From the cell containing the given text, extract its center point as [X, Y] coordinate. 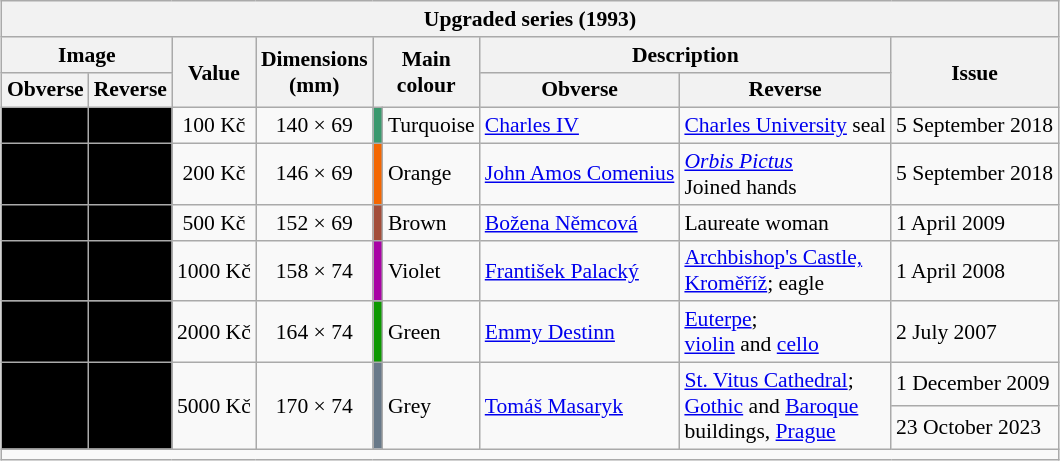
Green [432, 332]
Grey [432, 406]
2 July 2007 [974, 332]
Tomáš Masaryk [580, 406]
164 × 74 [314, 332]
Turquoise [432, 126]
František Palacký [580, 270]
158 × 74 [314, 270]
Euterpe;violin and cello [785, 332]
100 Kč [214, 126]
170 × 74 [314, 406]
Laureate woman [785, 222]
Charles IV [580, 126]
Description [686, 54]
Emmy Destinn [580, 332]
2000 Kč [214, 332]
Value [214, 72]
Violet [432, 270]
1 April 2009 [974, 222]
Upgraded series (1993) [530, 19]
Božena Němcová [580, 222]
1 April 2008 [974, 270]
200 Kč [214, 174]
1 December 2009 [974, 384]
Dimensions(mm) [314, 72]
John Amos Comenius [580, 174]
Orange [432, 174]
1000 Kč [214, 270]
Orbis PictusJoined hands [785, 174]
St. Vitus Cathedral;Gothic and Baroquebuildings, Prague [785, 406]
140 × 69 [314, 126]
Brown [432, 222]
Issue [974, 72]
146 × 69 [314, 174]
5000 Kč [214, 406]
Charles University seal [785, 126]
Image [87, 54]
23 October 2023 [974, 428]
Maincolour [426, 72]
Archbishop's Castle,Kroměříž; eagle [785, 270]
500 Kč [214, 222]
152 × 69 [314, 222]
